Locate the cell with the specified text and output its [X, Y] center coordinate. 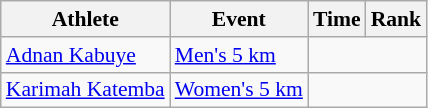
Time [337, 19]
Adnan Kabuye [86, 55]
Women's 5 km [239, 90]
Karimah Katemba [86, 90]
Athlete [86, 19]
Event [239, 19]
Men's 5 km [239, 55]
Rank [396, 19]
